Locate the cell with the specified text and output its [X, Y] center coordinate. 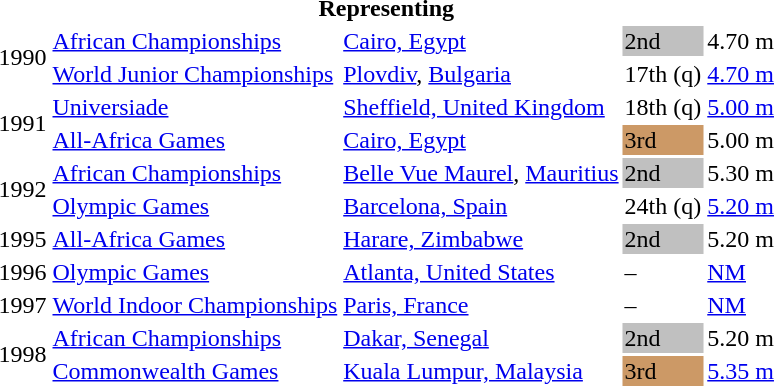
17th (q) [663, 74]
Dakar, Senegal [481, 338]
Commonwealth Games [195, 371]
18th (q) [663, 107]
World Indoor Championships [195, 305]
Kuala Lumpur, Malaysia [481, 371]
Atlanta, United States [481, 272]
Universiade [195, 107]
Barcelona, Spain [481, 206]
Harare, Zimbabwe [481, 239]
Belle Vue Maurel, Mauritius [481, 173]
24th (q) [663, 206]
World Junior Championships [195, 74]
Sheffield, United Kingdom [481, 107]
Paris, France [481, 305]
Plovdiv, Bulgaria [481, 74]
